Locate the cell with the specified text and output its [X, Y] center coordinate. 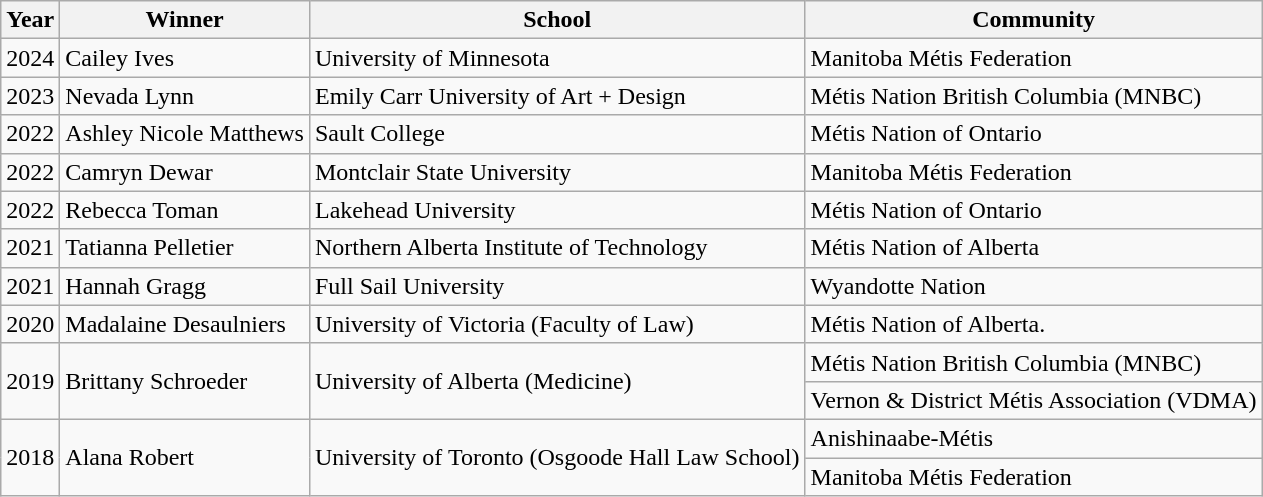
Year [30, 20]
2019 [30, 381]
Métis Nation of Alberta [1034, 248]
Madalaine Desaulniers [185, 324]
University of Toronto (Osgoode Hall Law School) [557, 457]
Cailey Ives [185, 58]
Métis Nation of Alberta. [1034, 324]
University of Minnesota [557, 58]
2018 [30, 457]
Vernon & District Métis Association (VDMA) [1034, 400]
Community [1034, 20]
Tatianna Pelletier [185, 248]
University of Alberta (Medicine) [557, 381]
Rebecca Toman [185, 210]
Hannah Gragg [185, 286]
Montclair State University [557, 172]
Ashley Nicole Matthews [185, 134]
Winner [185, 20]
2020 [30, 324]
2023 [30, 96]
University of Victoria (Faculty of Law) [557, 324]
Sault College [557, 134]
Lakehead University [557, 210]
Camryn Dewar [185, 172]
Full Sail University [557, 286]
Emily Carr University of Art + Design [557, 96]
Alana Robert [185, 457]
Brittany Schroeder [185, 381]
2024 [30, 58]
Anishinaabe-Métis [1034, 438]
Nevada Lynn [185, 96]
Wyandotte Nation [1034, 286]
School [557, 20]
Northern Alberta Institute of Technology [557, 248]
